Search for the cell housing the specified text and yield its [X, Y] center coordinate. 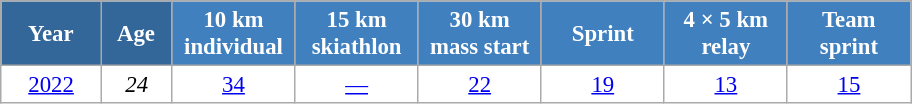
30 km mass start [480, 34]
Team sprint [848, 34]
15 km skiathlon [356, 34]
Sprint [602, 34]
34 [234, 85]
2022 [52, 85]
19 [602, 85]
15 [848, 85]
Age [136, 34]
— [356, 85]
10 km individual [234, 34]
13 [726, 85]
24 [136, 85]
4 × 5 km relay [726, 34]
Year [52, 34]
22 [480, 85]
